Output the (X, Y) coordinate of the center of the cell containing the given text.  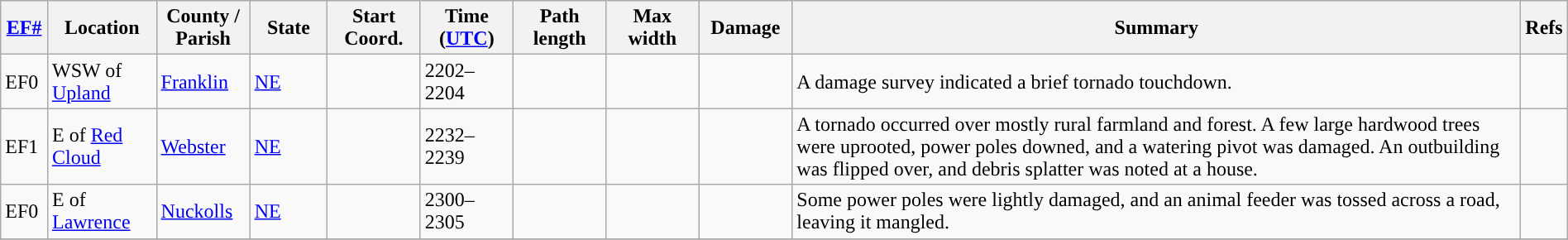
Damage (746, 28)
Location (102, 28)
County / Parish (203, 28)
A damage survey indicated a brief tornado touchdown. (1156, 81)
Nuckolls (203, 212)
2300–2305 (466, 212)
State (289, 28)
E of Lawrence (102, 212)
Path length (560, 28)
WSW of Upland (102, 81)
Franklin (203, 81)
Start Coord. (374, 28)
2232–2239 (466, 146)
Webster (203, 146)
E of Red Cloud (102, 146)
Time (UTC) (466, 28)
Some power poles were lightly damaged, and an animal feeder was tossed across a road, leaving it mangled. (1156, 212)
Refs (1545, 28)
EF# (25, 28)
Summary (1156, 28)
2202–2204 (466, 81)
EF1 (25, 146)
Max width (653, 28)
